Return the [X, Y] coordinate for the center point of the cell that contains the specified text.  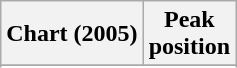
Peak position [189, 34]
Chart (2005) [72, 34]
